Scan for the cell matching the given text and deliver its [X, Y] coordinate at center. 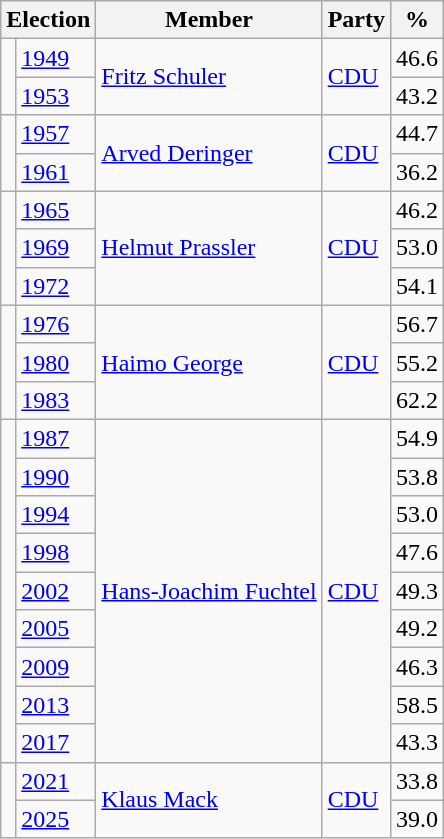
1957 [56, 134]
2002 [56, 591]
2021 [56, 781]
56.7 [418, 324]
1983 [56, 400]
53.8 [418, 477]
55.2 [418, 362]
Hans-Joachim Fuchtel [209, 590]
46.2 [418, 210]
43.2 [418, 96]
1972 [56, 286]
46.6 [418, 58]
1949 [56, 58]
Klaus Mack [209, 800]
58.5 [418, 705]
Helmut Prassler [209, 248]
Member [209, 20]
1990 [56, 477]
2013 [56, 705]
1965 [56, 210]
2025 [56, 819]
36.2 [418, 172]
62.2 [418, 400]
Party [356, 20]
54.1 [418, 286]
1961 [56, 172]
49.3 [418, 591]
2005 [56, 629]
47.6 [418, 553]
1980 [56, 362]
1969 [56, 248]
% [418, 20]
44.7 [418, 134]
46.3 [418, 667]
49.2 [418, 629]
54.9 [418, 438]
2017 [56, 743]
Haimo George [209, 362]
Election [48, 20]
Arved Deringer [209, 153]
1953 [56, 96]
1987 [56, 438]
1998 [56, 553]
39.0 [418, 819]
Fritz Schuler [209, 77]
1994 [56, 515]
2009 [56, 667]
1976 [56, 324]
33.8 [418, 781]
43.3 [418, 743]
